Extract the (x, y) coordinate from the center of the cell holding the provided text.  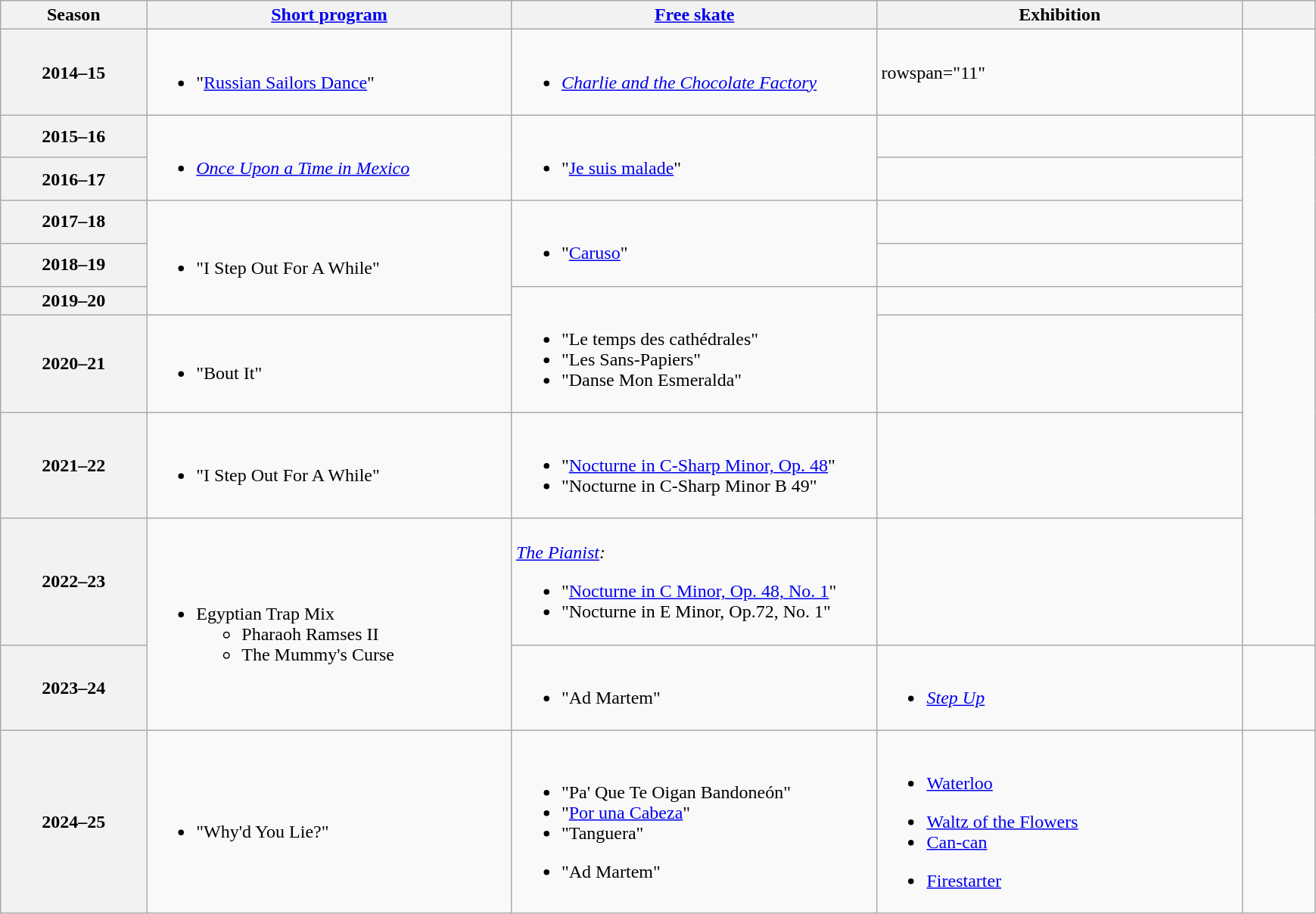
2020–21 (74, 363)
Step Up (1059, 687)
2015–16 (74, 136)
2017–18 (74, 222)
"Pa' Que Te Oigan Bandoneón""Por una Cabeza""Tanguera""Ad Martem" (695, 822)
"Why'd You Lie?" (330, 822)
"Ad Martem" (695, 687)
"Je suis malade" (695, 157)
"Caruso" (695, 244)
Exhibition (1059, 15)
Egyptian Trap MixPharaoh Ramses IIThe Mummy's Curse (330, 624)
2023–24 (74, 687)
Free skate (695, 15)
"Bout It" (330, 363)
The Pianist:"Nocturne in C Minor, Op. 48, No. 1""Nocturne in E Minor, Op.72, No. 1" (695, 581)
2016–17 (74, 179)
Short program (330, 15)
Once Upon a Time in Mexico (330, 157)
rowspan="11" (1059, 73)
2021–22 (74, 465)
Waterloo Waltz of the Flowers Can-can Firestarter (1059, 822)
"Nocturne in C-Sharp Minor, Op. 48""Nocturne in C-Sharp Minor B 49" (695, 465)
"Le temps des cathédrales""Les Sans-Papiers""Danse Mon Esmeralda" (695, 350)
2022–23 (74, 581)
2024–25 (74, 822)
"Russian Sailors Dance" (330, 73)
2014–15 (74, 73)
Charlie and the Chocolate Factory (695, 73)
Season (74, 15)
2018–19 (74, 265)
2019–20 (74, 300)
